Return [x, y] of the center of cell containing provided text 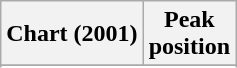
Chart (2001) [72, 34]
Peakposition [189, 34]
